From the cell containing the given text, extract its center point as [x, y] coordinate. 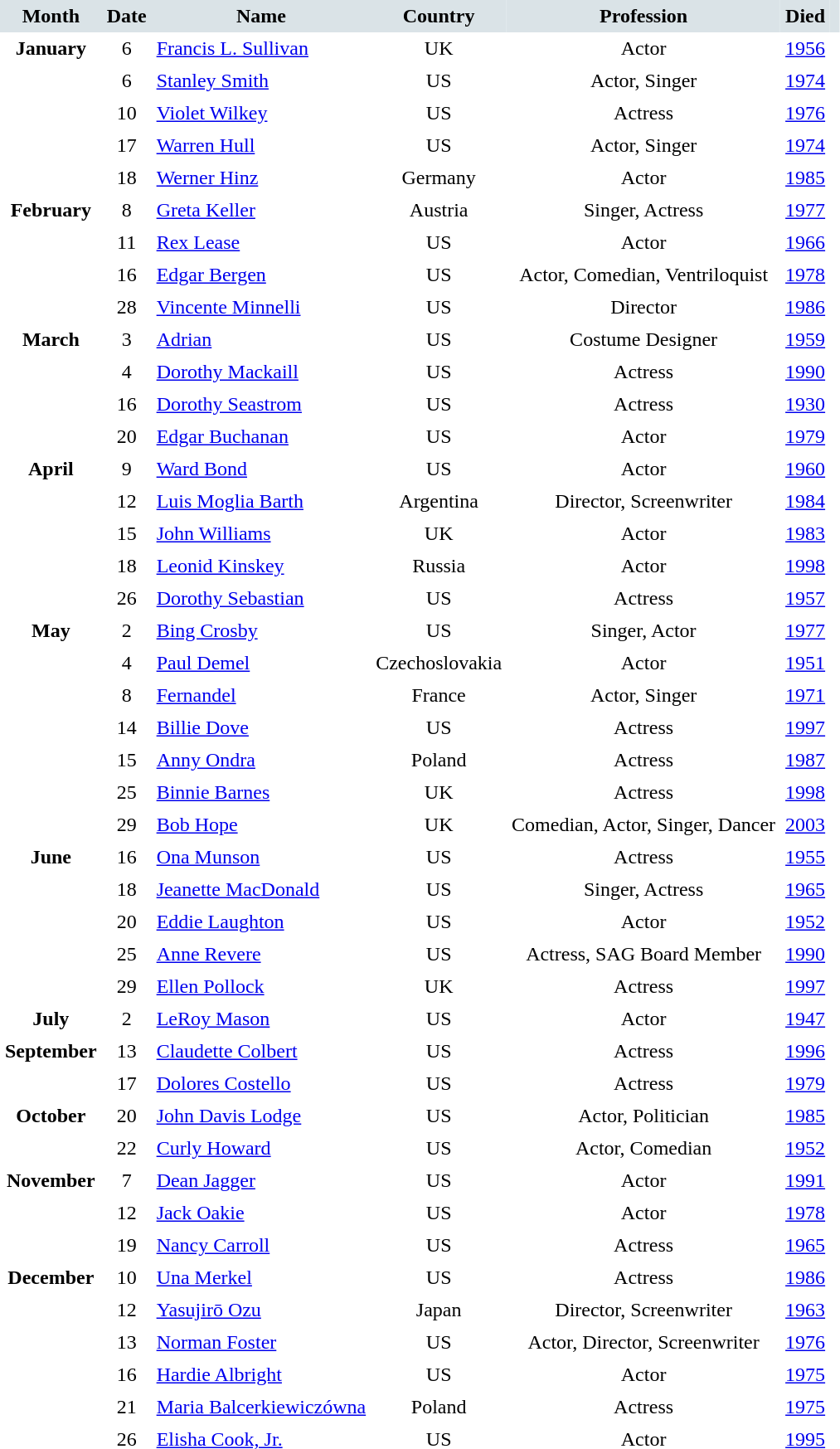
1963 [805, 1310]
LeRoy Mason [262, 1019]
John Davis Lodge [262, 1116]
Japan [439, 1310]
Binnie Barnes [262, 793]
Germany [439, 177]
Leonid Kinskey [262, 566]
1930 [805, 405]
November [51, 1213]
Date [127, 17]
Francis L. Sullivan [262, 48]
Fernandel [262, 695]
Bing Crosby [262, 630]
Hardie Albright [262, 1375]
1984 [805, 501]
1971 [805, 695]
October [51, 1132]
1957 [805, 599]
Norman Foster [262, 1342]
Billie Dove [262, 728]
Paul Demel [262, 664]
Curly Howard [262, 1148]
Czechoslovakia [439, 664]
Anne Revere [262, 954]
Edgar Buchanan [262, 436]
1983 [805, 534]
Actor, Comedian, Ventriloquist [643, 275]
21 [127, 1407]
Comedian, Actor, Singer, Dancer [643, 824]
Anny Ondra [262, 760]
Russia [439, 566]
Month [51, 17]
1966 [805, 242]
Nancy Carroll [262, 1246]
9 [127, 469]
Jack Oakie [262, 1213]
1991 [805, 1181]
April [51, 534]
Vincente Minnelli [262, 307]
1951 [805, 664]
Actor, Politician [643, 1116]
February [51, 259]
1956 [805, 48]
Stanley Smith [262, 81]
Dean Jagger [262, 1181]
Warren Hull [262, 146]
Maria Balcerkiewiczówna [262, 1407]
Eddie Laughton [262, 922]
May [51, 728]
Bob Hope [262, 824]
John Williams [262, 534]
March [51, 388]
Ellen Pollock [262, 987]
Singer, Actor [643, 630]
Claudette Colbert [262, 1052]
Country [439, 17]
3 [127, 340]
2003 [805, 824]
Died [805, 17]
Edgar Bergen [262, 275]
14 [127, 728]
Adrian [262, 340]
June [51, 922]
Profession [643, 17]
11 [127, 242]
Werner Hinz [262, 177]
Director [643, 307]
Dorothy Sebastian [262, 599]
19 [127, 1246]
Greta Keller [262, 211]
1959 [805, 340]
January [51, 113]
Name [262, 17]
July [51, 1019]
7 [127, 1181]
1996 [805, 1052]
Dorothy Seastrom [262, 405]
September [51, 1067]
Argentina [439, 501]
1987 [805, 760]
Costume Designer [643, 340]
Yasujirō Ozu [262, 1310]
28 [127, 307]
22 [127, 1148]
Rex Lease [262, 242]
1955 [805, 858]
Luis Moglia Barth [262, 501]
Dorothy Mackaill [262, 372]
Actor, Comedian [643, 1148]
Ward Bond [262, 469]
France [439, 695]
Jeanette MacDonald [262, 889]
Actor, Director, Screenwriter [643, 1342]
Violet Wilkey [262, 113]
Actress, SAG Board Member [643, 954]
1947 [805, 1019]
Una Merkel [262, 1277]
1960 [805, 469]
Dolores Costello [262, 1083]
26 [127, 599]
Austria [439, 211]
Ona Munson [262, 858]
